Search for the cell housing the specified text and yield its (X, Y) center coordinate. 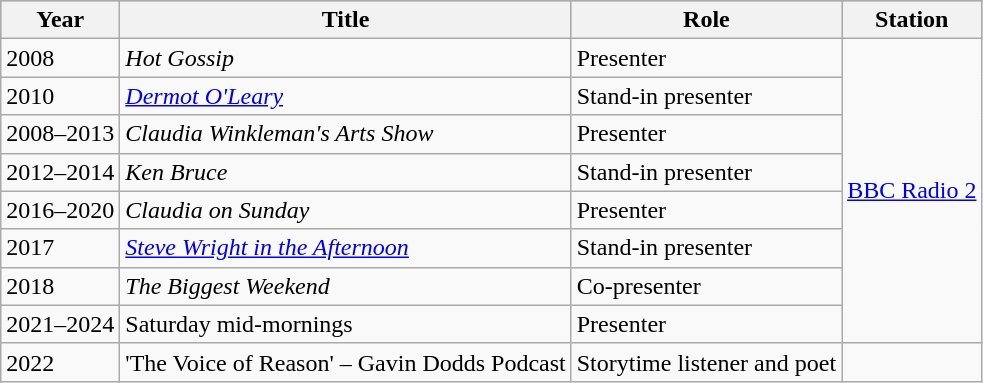
2012–2014 (60, 172)
2016–2020 (60, 210)
Station (912, 20)
Storytime listener and poet (706, 362)
Co-presenter (706, 286)
Hot Gossip (346, 58)
2008–2013 (60, 134)
Year (60, 20)
Role (706, 20)
Claudia on Sunday (346, 210)
The Biggest Weekend (346, 286)
Title (346, 20)
2022 (60, 362)
Ken Bruce (346, 172)
Dermot O'Leary (346, 96)
2021–2024 (60, 324)
BBC Radio 2 (912, 191)
Steve Wright in the Afternoon (346, 248)
Saturday mid-mornings (346, 324)
2018 (60, 286)
2017 (60, 248)
2008 (60, 58)
'The Voice of Reason' – Gavin Dodds Podcast (346, 362)
2010 (60, 96)
Claudia Winkleman's Arts Show (346, 134)
